Determine the (X, Y) coordinate at the center of the cell enclosing the given text.  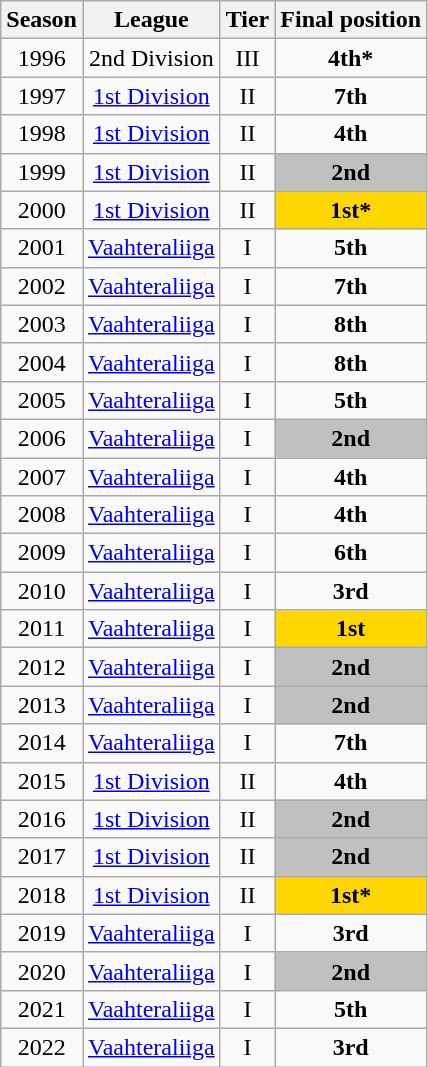
2008 (42, 515)
2000 (42, 210)
2006 (42, 438)
2005 (42, 400)
6th (351, 553)
2007 (42, 477)
2nd Division (151, 58)
2010 (42, 591)
2020 (42, 971)
2016 (42, 819)
1996 (42, 58)
2013 (42, 705)
Season (42, 20)
2017 (42, 857)
2003 (42, 324)
1998 (42, 134)
1997 (42, 96)
2014 (42, 743)
Tier (248, 20)
Final position (351, 20)
III (248, 58)
2011 (42, 629)
2018 (42, 895)
2019 (42, 933)
2015 (42, 781)
1999 (42, 172)
2002 (42, 286)
2004 (42, 362)
4th* (351, 58)
2021 (42, 1009)
2001 (42, 248)
2012 (42, 667)
2022 (42, 1047)
1st (351, 629)
2009 (42, 553)
League (151, 20)
